Output the (X, Y) coordinate of the center of the cell containing the given text.  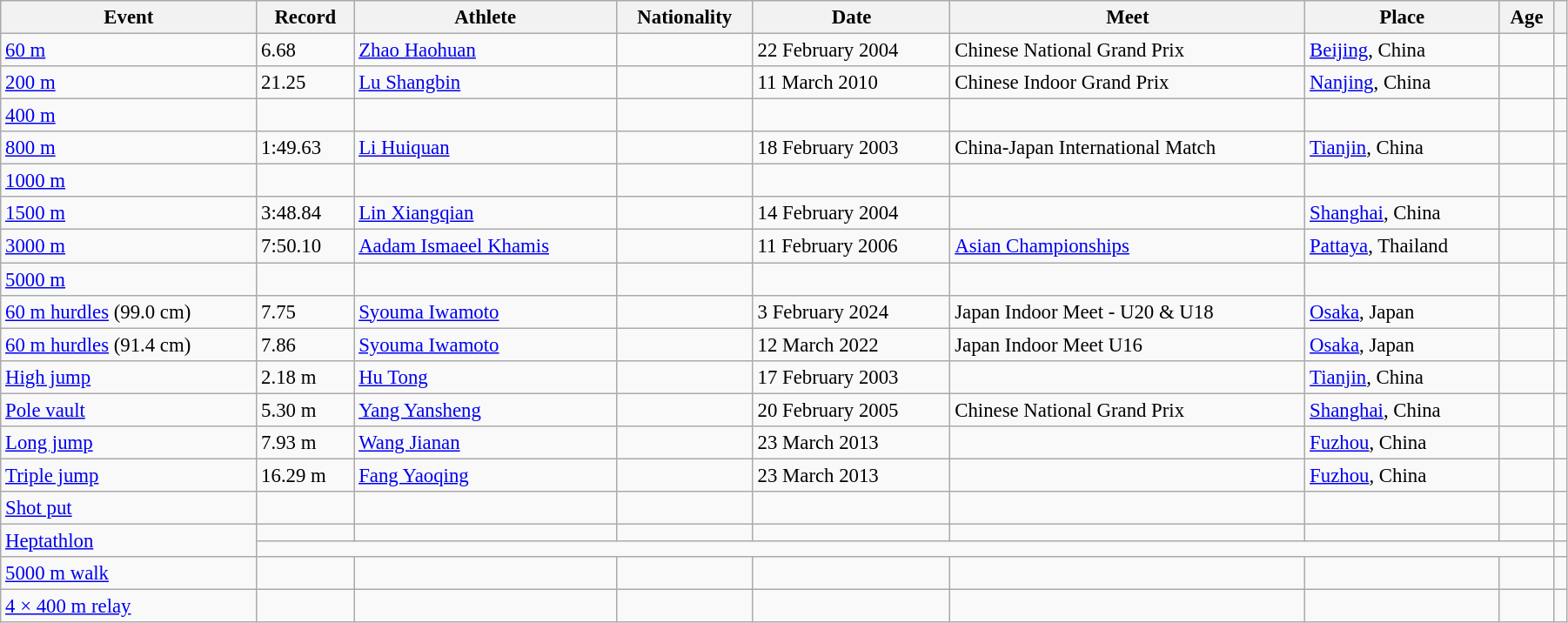
11 February 2006 (851, 246)
16.29 m (305, 475)
Event (129, 17)
1000 m (129, 181)
20 February 2005 (851, 410)
3 February 2024 (851, 311)
800 m (129, 148)
3:48.84 (305, 213)
11 March 2010 (851, 83)
Yang Yansheng (486, 410)
7:50.10 (305, 246)
Pole vault (129, 410)
400 m (129, 116)
Hu Tong (486, 377)
Pattaya, Thailand (1403, 246)
5000 m (129, 279)
Li Huiquan (486, 148)
5.30 m (305, 410)
Fang Yaoqing (486, 475)
China-Japan International Match (1128, 148)
1500 m (129, 213)
Zhao Haohuan (486, 50)
Beijing, China (1403, 50)
2.18 m (305, 377)
7.93 m (305, 443)
Wang Jianan (486, 443)
Aadam Ismaeel Khamis (486, 246)
Meet (1128, 17)
200 m (129, 83)
12 March 2022 (851, 345)
Japan Indoor Meet - U20 & U18 (1128, 311)
18 February 2003 (851, 148)
60 m hurdles (91.4 cm) (129, 345)
7.86 (305, 345)
Chinese Indoor Grand Prix (1128, 83)
Place (1403, 17)
60 m hurdles (99.0 cm) (129, 311)
Shot put (129, 508)
7.75 (305, 311)
Date (851, 17)
Age (1527, 17)
Lin Xiangqian (486, 213)
Heptathlon (129, 540)
Nanjing, China (1403, 83)
17 February 2003 (851, 377)
6.68 (305, 50)
Nationality (684, 17)
3000 m (129, 246)
14 February 2004 (851, 213)
Long jump (129, 443)
Triple jump (129, 475)
21.25 (305, 83)
4 × 400 m relay (129, 606)
22 February 2004 (851, 50)
Record (305, 17)
5000 m walk (129, 573)
Lu Shangbin (486, 83)
60 m (129, 50)
High jump (129, 377)
Athlete (486, 17)
Asian Championships (1128, 246)
Japan Indoor Meet U16 (1128, 345)
1:49.63 (305, 148)
